From the cell containing the given text, extract its center point as [X, Y] coordinate. 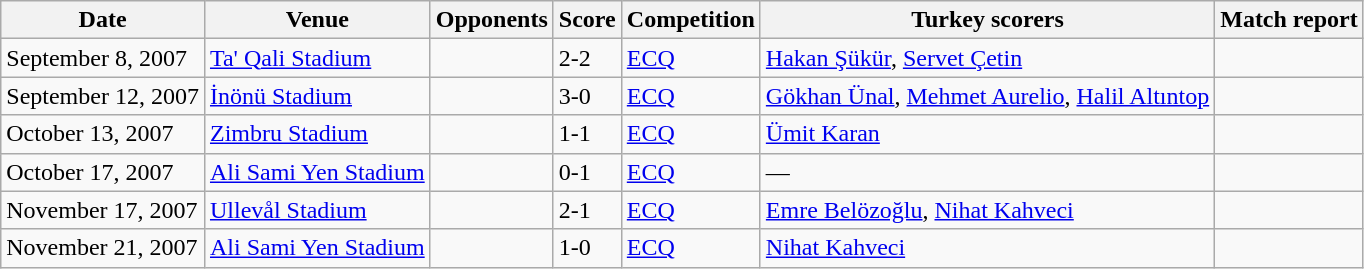
0-1 [587, 172]
Score [587, 20]
2-1 [587, 210]
September 12, 2007 [103, 96]
October 17, 2007 [103, 172]
İnönü Stadium [317, 96]
Zimbru Stadium [317, 134]
1-1 [587, 134]
October 13, 2007 [103, 134]
3-0 [587, 96]
2-2 [587, 58]
1-0 [587, 248]
Hakan Şükür, Servet Çetin [987, 58]
Opponents [492, 20]
Ümit Karan [987, 134]
Match report [1290, 20]
Ta' Qali Stadium [317, 58]
Competition [690, 20]
Turkey scorers [987, 20]
November 17, 2007 [103, 210]
Ullevål Stadium [317, 210]
Venue [317, 20]
Date [103, 20]
— [987, 172]
September 8, 2007 [103, 58]
Gökhan Ünal, Mehmet Aurelio, Halil Altıntop [987, 96]
Emre Belözoğlu, Nihat Kahveci [987, 210]
Nihat Kahveci [987, 248]
November 21, 2007 [103, 248]
